Return the (X, Y) coordinate for the center point of the cell that contains the specified text.  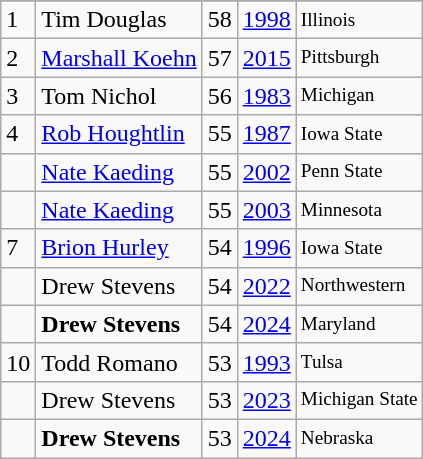
Pittsburgh (359, 58)
Todd Romano (119, 362)
Tulsa (359, 362)
2015 (266, 58)
Maryland (359, 324)
56 (220, 96)
Michigan (359, 96)
Northwestern (359, 286)
1 (18, 20)
58 (220, 20)
2 (18, 58)
7 (18, 248)
2023 (266, 400)
Rob Houghtlin (119, 134)
1987 (266, 134)
Minnesota (359, 210)
2022 (266, 286)
Tom Nichol (119, 96)
Nebraska (359, 438)
Brion Hurley (119, 248)
4 (18, 134)
Penn State (359, 172)
2003 (266, 210)
1996 (266, 248)
Illinois (359, 20)
57 (220, 58)
1983 (266, 96)
Marshall Koehn (119, 58)
Tim Douglas (119, 20)
10 (18, 362)
1993 (266, 362)
Michigan State (359, 400)
3 (18, 96)
2002 (266, 172)
1998 (266, 20)
